Return the (x, y) coordinate for the center point of the cell that contains the specified text.  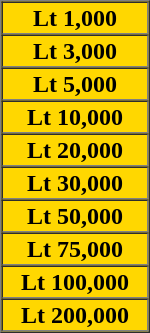
Lt 30,000 (76, 182)
Lt 1,000 (76, 18)
Lt 20,000 (76, 150)
Lt 3,000 (76, 50)
Lt 75,000 (76, 248)
Lt 50,000 (76, 216)
Lt 200,000 (76, 314)
Lt 5,000 (76, 84)
Lt 100,000 (76, 282)
Lt 10,000 (76, 116)
